Search for the cell housing the specified text and yield its [x, y] center coordinate. 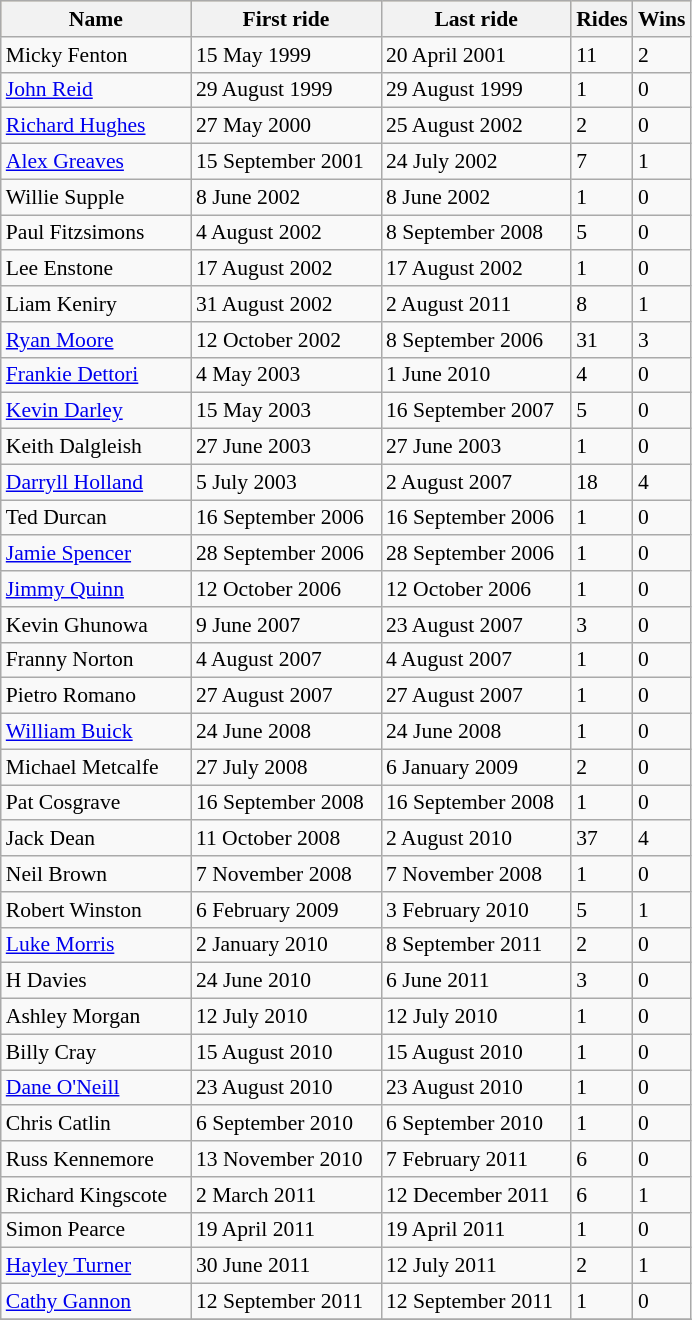
Simon Pearce [96, 1230]
24 June 2010 [286, 981]
Kevin Darley [96, 411]
Jamie Spencer [96, 554]
Wins [662, 19]
24 July 2002 [476, 162]
William Buick [96, 732]
7 [602, 162]
2 August 2011 [476, 304]
12 December 2011 [476, 1195]
Michael Metcalfe [96, 767]
2 August 2010 [476, 839]
Richard Hughes [96, 126]
Luke Morris [96, 945]
13 November 2010 [286, 1159]
Hayley Turner [96, 1266]
20 April 2001 [476, 55]
Last ride [476, 19]
Neil Brown [96, 874]
1 June 2010 [476, 375]
Ashley Morgan [96, 1017]
25 August 2002 [476, 126]
Cathy Gannon [96, 1302]
27 May 2000 [286, 126]
9 June 2007 [286, 625]
8 September 2008 [476, 233]
Lee Enstone [96, 269]
Willie Supple [96, 197]
27 July 2008 [286, 767]
7 February 2011 [476, 1159]
31 [602, 340]
4 May 2003 [286, 375]
37 [602, 839]
11 [602, 55]
Chris Catlin [96, 1124]
Rides [602, 19]
12 October 2002 [286, 340]
8 [602, 304]
Dane O'Neill [96, 1088]
First ride [286, 19]
16 September 2007 [476, 411]
15 May 2003 [286, 411]
Keith Dalgleish [96, 447]
15 September 2001 [286, 162]
6 February 2009 [286, 910]
Jack Dean [96, 839]
Pat Cosgrave [96, 803]
H Davies [96, 981]
Ted Durcan [96, 518]
Name [96, 19]
31 August 2002 [286, 304]
2 January 2010 [286, 945]
Micky Fenton [96, 55]
8 September 2006 [476, 340]
11 October 2008 [286, 839]
8 September 2011 [476, 945]
18 [602, 482]
Kevin Ghunowa [96, 625]
Franny Norton [96, 660]
Paul Fitzsimons [96, 233]
3 February 2010 [476, 910]
John Reid [96, 90]
12 July 2011 [476, 1266]
Frankie Dettori [96, 375]
Richard Kingscote [96, 1195]
5 July 2003 [286, 482]
Ryan Moore [96, 340]
Pietro Romano [96, 696]
4 August 2002 [286, 233]
2 August 2007 [476, 482]
Jimmy Quinn [96, 589]
Billy Cray [96, 1052]
15 May 1999 [286, 55]
Alex Greaves [96, 162]
6 January 2009 [476, 767]
23 August 2007 [476, 625]
Robert Winston [96, 910]
Russ Kennemore [96, 1159]
30 June 2011 [286, 1266]
Darryll Holland [96, 482]
Liam Keniry [96, 304]
2 March 2011 [286, 1195]
6 June 2011 [476, 981]
